Extract the (X, Y) coordinate from the center of the cell holding the provided text.  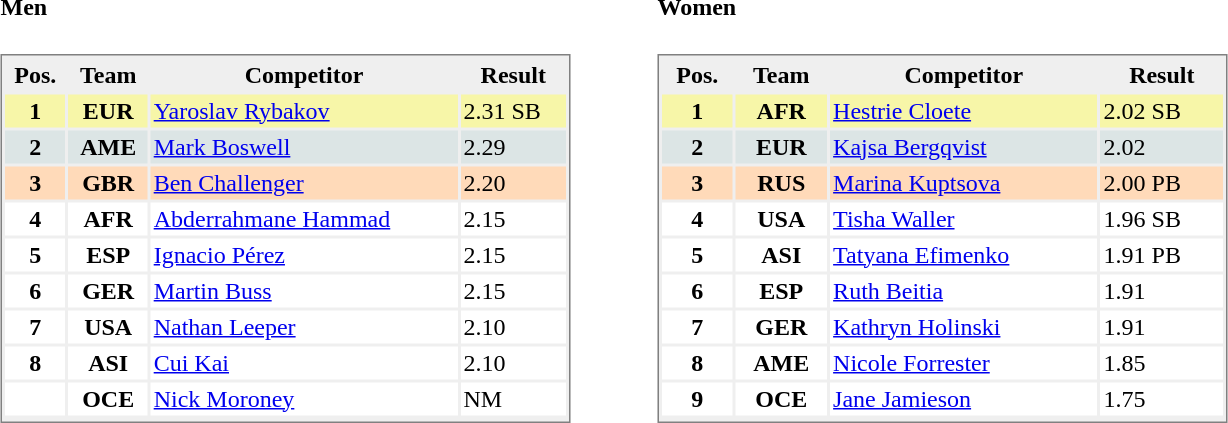
2.31 SB (514, 110)
Ruth Beitia (964, 290)
2.20 (514, 182)
Ben Challenger (304, 182)
1.85 (1162, 362)
Mark Boswell (304, 146)
GBR (108, 182)
Hestrie Cloete (964, 110)
1.96 SB (1162, 218)
1.75 (1162, 398)
Tisha Waller (964, 218)
2.02 SB (1162, 110)
RUS (781, 182)
Nathan Leeper (304, 326)
Nick Moroney (304, 398)
Yaroslav Rybakov (304, 110)
9 (697, 398)
2.00 PB (1162, 182)
NM (514, 398)
Jane Jamieson (964, 398)
Kathryn Holinski (964, 326)
2.02 (1162, 146)
Ignacio Pérez (304, 254)
Nicole Forrester (964, 362)
Cui Kai (304, 362)
Martin Buss (304, 290)
Marina Kuptsova (964, 182)
Abderrahmane Hammad (304, 218)
Tatyana Efimenko (964, 254)
1.91 PB (1162, 254)
2.29 (514, 146)
Kajsa Bergqvist (964, 146)
